Capture the cell that displays the provided text and extract its [X, Y] central coordinate. 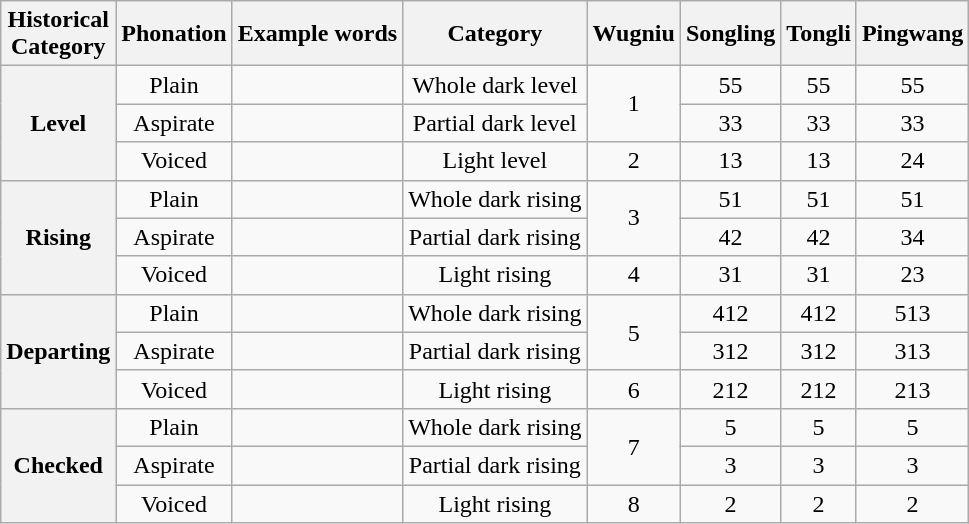
Example words [317, 34]
8 [634, 503]
Level [58, 123]
Phonation [174, 34]
Partial dark level [495, 123]
4 [634, 275]
Light level [495, 161]
6 [634, 389]
Wugniu [634, 34]
Whole dark level [495, 85]
Rising [58, 237]
HistoricalCategory [58, 34]
Tongli [819, 34]
1 [634, 104]
23 [912, 275]
Category [495, 34]
7 [634, 446]
Departing [58, 351]
Checked [58, 465]
34 [912, 237]
Pingwang [912, 34]
513 [912, 313]
24 [912, 161]
313 [912, 351]
Songling [730, 34]
213 [912, 389]
